Scan for the cell matching the given text and deliver its (x, y) coordinate at center. 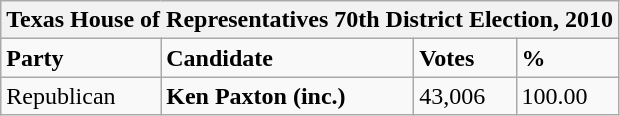
Votes (465, 58)
Texas House of Representatives 70th District Election, 2010 (310, 20)
100.00 (567, 96)
Republican (81, 96)
43,006 (465, 96)
Party (81, 58)
Candidate (288, 58)
% (567, 58)
Ken Paxton (inc.) (288, 96)
